Find where the given text appears and provide that cell's center as [x, y] coordinate. 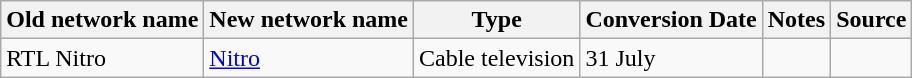
Notes [796, 20]
Source [872, 20]
31 July [671, 58]
Cable television [497, 58]
Old network name [102, 20]
Nitro [309, 58]
New network name [309, 20]
Type [497, 20]
Conversion Date [671, 20]
RTL Nitro [102, 58]
